Identify which cell holds the provided text, then report its (X, Y) central coordinate. 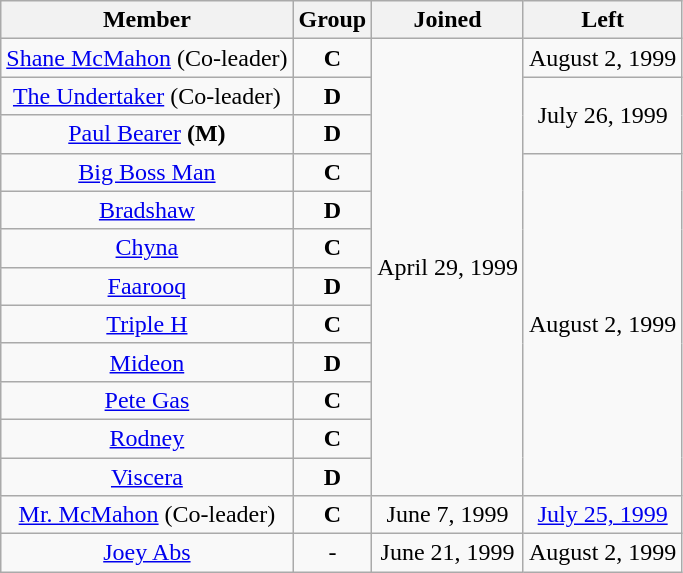
Joined (448, 20)
- (332, 553)
Big Boss Man (147, 172)
Left (602, 20)
Triple H (147, 324)
Paul Bearer (M) (147, 134)
June 21, 1999 (448, 553)
Bradshaw (147, 210)
Viscera (147, 477)
Member (147, 20)
Pete Gas (147, 400)
Mr. McMahon (Co-leader) (147, 515)
April 29, 1999 (448, 268)
Faarooq (147, 286)
Mideon (147, 362)
July 25, 1999 (602, 515)
Joey Abs (147, 553)
June 7, 1999 (448, 515)
July 26, 1999 (602, 115)
Group (332, 20)
Shane McMahon (Co-leader) (147, 58)
Rodney (147, 438)
The Undertaker (Co-leader) (147, 96)
Chyna (147, 248)
